Determine the [X, Y] coordinate at the center of the cell enclosing the given text.  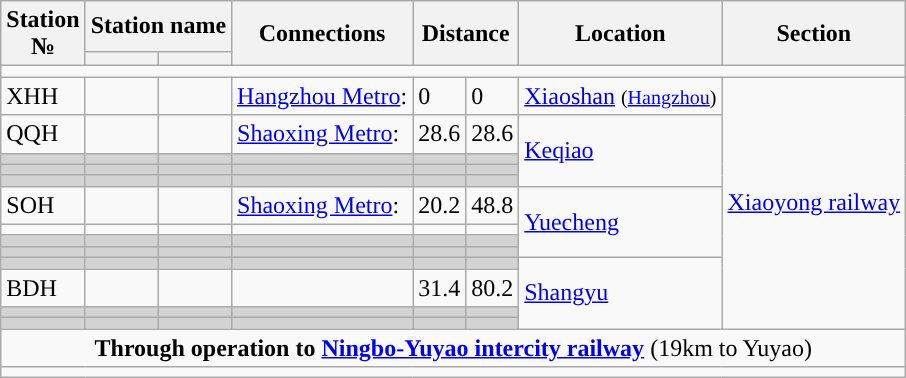
80.2 [492, 287]
31.4 [440, 287]
Hangzhou Metro: [322, 96]
XHH [43, 96]
Xiaoshan (Hangzhou) [620, 96]
20.2 [440, 205]
QQH [43, 134]
SOH [43, 205]
Xiaoyong railway [814, 203]
Yuecheng [620, 222]
Station№ [43, 34]
Connections [322, 34]
Through operation to Ningbo-Yuyao intercity railway (19km to Yuyao) [454, 348]
Keqiao [620, 150]
BDH [43, 287]
Station name [158, 26]
Distance [466, 34]
Section [814, 34]
Shangyu [620, 292]
Location [620, 34]
48.8 [492, 205]
